Detect which cell encompasses the target text, then output its (X, Y) center coordinate. 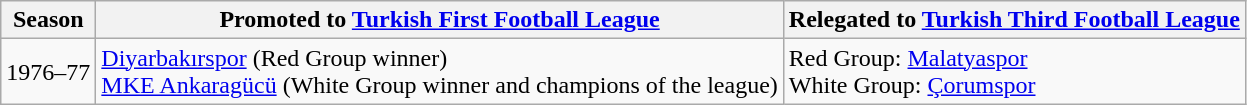
Promoted to Turkish First Football League (440, 20)
1976–77 (48, 72)
Red Group: MalatyasporWhite Group: Çorumspor (1014, 72)
Relegated to Turkish Third Football League (1014, 20)
Season (48, 20)
Diyarbakırspor (Red Group winner)MKE Ankaragücü (White Group winner and champions of the league) (440, 72)
